For the text-containing cell, return its midpoint in (X, Y) coordinate format. 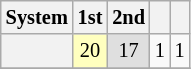
2nd (128, 17)
1st (90, 17)
System (37, 17)
17 (128, 51)
20 (90, 51)
